Provide the [X, Y] coordinate of the cell's center where the given text is located.  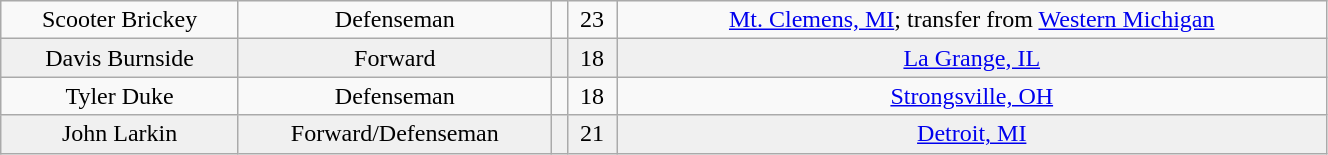
Forward [394, 58]
21 [592, 134]
Scooter Brickey [120, 20]
John Larkin [120, 134]
Detroit, MI [972, 134]
Mt. Clemens, MI; transfer from Western Michigan [972, 20]
Tyler Duke [120, 96]
Davis Burnside [120, 58]
23 [592, 20]
Forward/Defenseman [394, 134]
La Grange, IL [972, 58]
Strongsville, OH [972, 96]
